Scan for the cell matching the given text and deliver its (X, Y) coordinate at center. 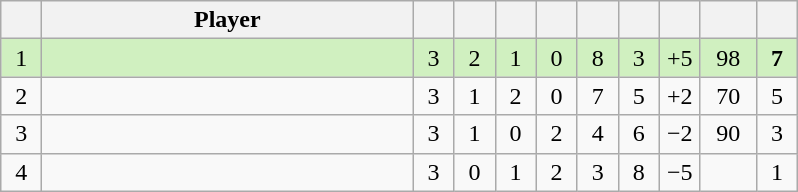
98 (728, 58)
−2 (680, 134)
+2 (680, 96)
90 (728, 134)
70 (728, 96)
−5 (680, 172)
Player (228, 20)
+5 (680, 58)
6 (638, 134)
